Extract the [X, Y] coordinate from the center of the cell holding the provided text.  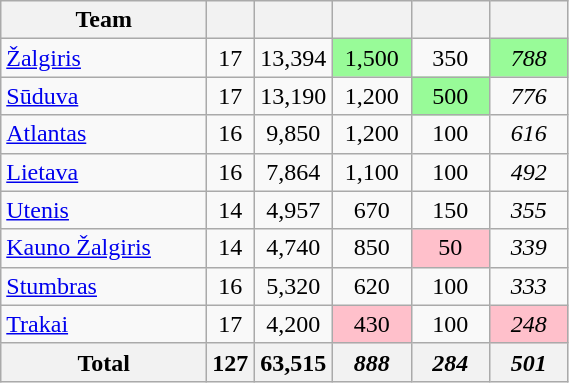
248 [530, 324]
355 [530, 210]
670 [372, 210]
620 [372, 286]
Stumbras [104, 286]
Total [104, 362]
1,500 [372, 58]
776 [530, 96]
788 [530, 58]
Žalgiris [104, 58]
Atlantas [104, 134]
616 [530, 134]
4,740 [294, 248]
5,320 [294, 286]
1,100 [372, 172]
492 [530, 172]
9,850 [294, 134]
Kauno Žalgiris [104, 248]
850 [372, 248]
50 [450, 248]
888 [372, 362]
4,200 [294, 324]
430 [372, 324]
Utenis [104, 210]
Trakai [104, 324]
Team [104, 20]
7,864 [294, 172]
13,394 [294, 58]
Lietava [104, 172]
4,957 [294, 210]
150 [450, 210]
63,515 [294, 362]
Sūduva [104, 96]
13,190 [294, 96]
339 [530, 248]
501 [530, 362]
333 [530, 286]
127 [230, 362]
350 [450, 58]
284 [450, 362]
500 [450, 96]
